Identify which cell holds the provided text, then report its [X, Y] central coordinate. 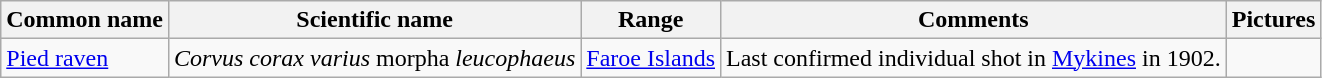
Common name [85, 20]
Pied raven [85, 58]
Range [651, 20]
Comments [974, 20]
Pictures [1274, 20]
Faroe Islands [651, 58]
Corvus corax varius morpha leucophaeus [374, 58]
Scientific name [374, 20]
Last confirmed individual shot in Mykines in 1902. [974, 58]
